Output the (x, y) coordinate of the center of the cell containing the given text.  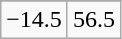
56.5 (94, 20)
−14.5 (34, 20)
